Extract the [X, Y] coordinate from the center of the cell holding the provided text.  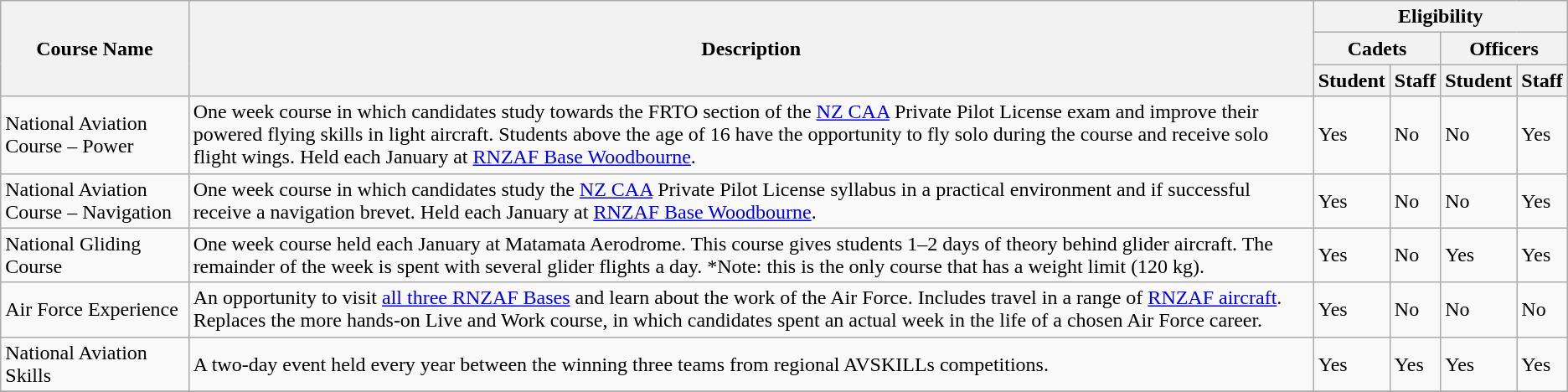
Eligibility [1441, 17]
National Aviation Course – Navigation [95, 201]
National Gliding Course [95, 255]
National Aviation Course – Power [95, 135]
Course Name [95, 49]
National Aviation Skills [95, 364]
Officers [1504, 49]
Cadets [1377, 49]
Air Force Experience [95, 310]
Description [750, 49]
A two-day event held every year between the winning three teams from regional AVSKILLs competitions. [750, 364]
